Detect which cell encompasses the target text, then output its (x, y) center coordinate. 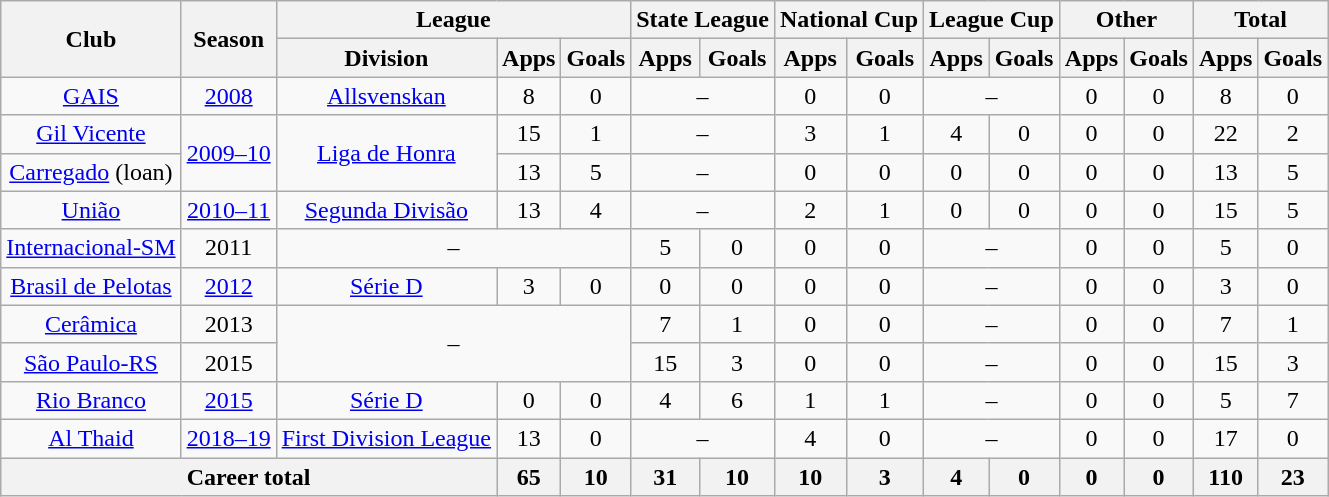
17 (1225, 438)
Carregado (loan) (91, 172)
Season (228, 39)
League Cup (992, 20)
2012 (228, 286)
Club (91, 39)
22 (1225, 134)
GAIS (91, 96)
Internacional-SM (91, 248)
First Division League (386, 438)
Cerâmica (91, 324)
Brasil de Pelotas (91, 286)
National Cup (848, 20)
Gil Vicente (91, 134)
23 (1293, 477)
6 (738, 400)
Other (1126, 20)
110 (1225, 477)
League (454, 20)
Division (386, 58)
State League (703, 20)
2013 (228, 324)
31 (666, 477)
2018–19 (228, 438)
2010–11 (228, 210)
Allsvenskan (386, 96)
Total (1260, 20)
Liga de Honra (386, 153)
Rio Branco (91, 400)
65 (529, 477)
Career total (249, 477)
União (91, 210)
2011 (228, 248)
São Paulo-RS (91, 362)
Segunda Divisão (386, 210)
2008 (228, 96)
Al Thaid (91, 438)
2009–10 (228, 153)
